Search for the cell housing the specified text and yield its [x, y] center coordinate. 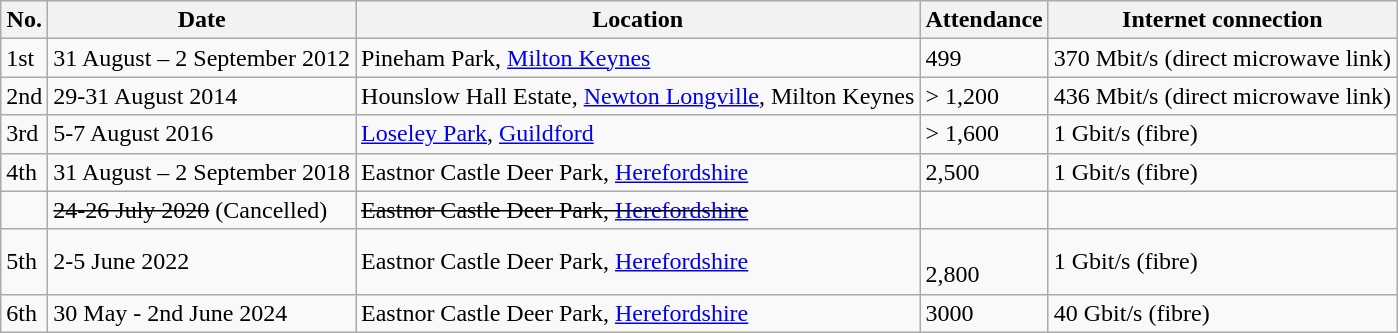
1st [24, 58]
40 Gbit/s (fibre) [1222, 313]
Pineham Park, Milton Keynes [638, 58]
Hounslow Hall Estate, Newton Longville, Milton Keynes [638, 96]
3rd [24, 134]
Location [638, 20]
31 August – 2 September 2012 [202, 58]
2-5 June 2022 [202, 262]
No. [24, 20]
> 1,600 [984, 134]
370 Mbit/s (direct microwave link) [1222, 58]
4th [24, 172]
436 Mbit/s (direct microwave link) [1222, 96]
Attendance [984, 20]
5th [24, 262]
6th [24, 313]
2,500 [984, 172]
Internet connection [1222, 20]
2,800 [984, 262]
5-7 August 2016 [202, 134]
24-26 July 2020 (Cancelled) [202, 210]
2nd [24, 96]
3000 [984, 313]
Date [202, 20]
> 1,200 [984, 96]
30 May - 2nd June 2024 [202, 313]
29-31 August 2014 [202, 96]
31 August – 2 September 2018 [202, 172]
499 [984, 58]
Loseley Park, Guildford [638, 134]
